Return (X, Y) of the center of cell containing provided text 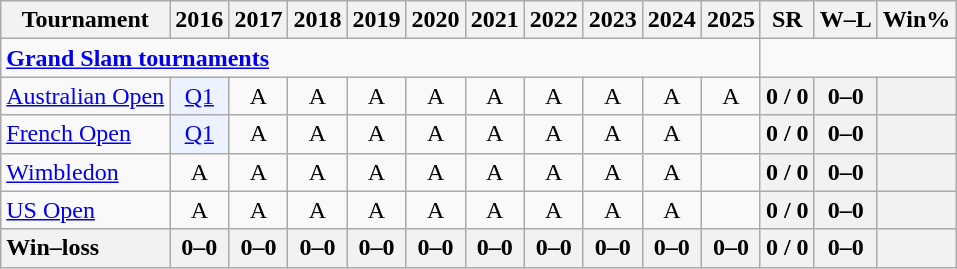
Grand Slam tournaments (381, 58)
2021 (494, 20)
Australian Open (86, 96)
2024 (672, 20)
2016 (200, 20)
Tournament (86, 20)
2017 (258, 20)
Wimbledon (86, 172)
W–L (846, 20)
2025 (730, 20)
2020 (436, 20)
Win–loss (86, 248)
US Open (86, 210)
2023 (612, 20)
French Open (86, 134)
2019 (376, 20)
SR (787, 20)
2018 (318, 20)
Win% (916, 20)
2022 (554, 20)
